Find where the given text appears and provide that cell's center as [x, y] coordinate. 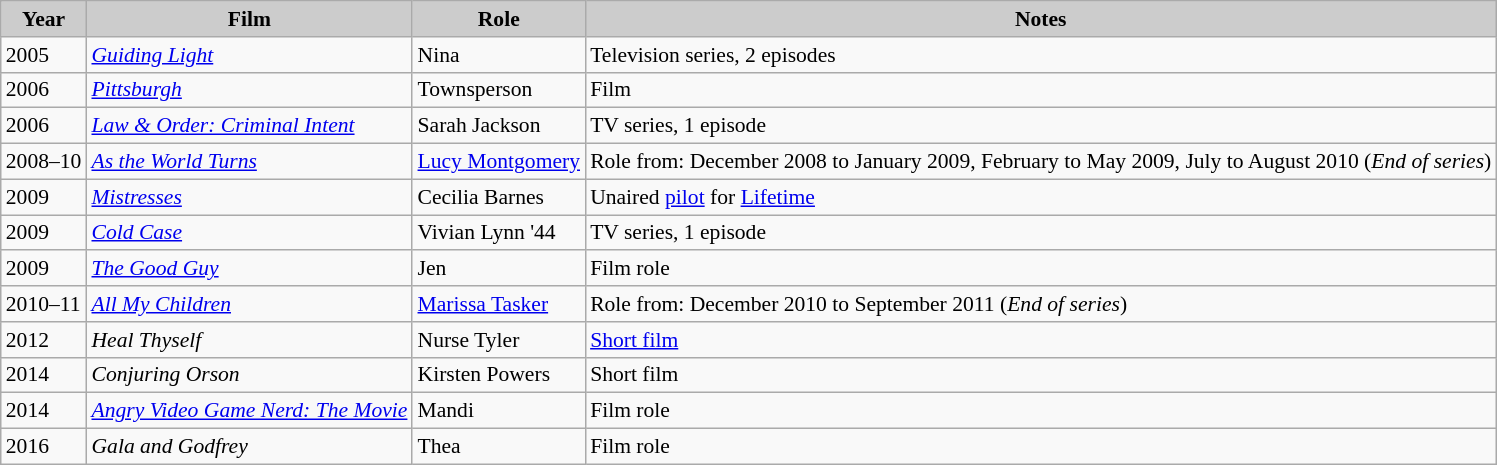
As the World Turns [249, 162]
2012 [44, 340]
Year [44, 19]
Sarah Jackson [498, 126]
Angry Video Game Nerd: The Movie [249, 411]
2005 [44, 55]
Law & Order: Criminal Intent [249, 126]
Role from: December 2008 to January 2009, February to May 2009, July to August 2010 (End of series) [1040, 162]
Mandi [498, 411]
Mistresses [249, 197]
Pittsburgh [249, 90]
Unaired pilot for Lifetime [1040, 197]
2008–10 [44, 162]
Jen [498, 269]
Role from: December 2010 to September 2011 (End of series) [1040, 304]
Television series, 2 episodes [1040, 55]
Townsperson [498, 90]
Vivian Lynn '44 [498, 233]
Kirsten Powers [498, 375]
Guiding Light [249, 55]
2016 [44, 447]
Cold Case [249, 233]
Lucy Montgomery [498, 162]
Cecilia Barnes [498, 197]
Conjuring Orson [249, 375]
Notes [1040, 19]
Gala and Godfrey [249, 447]
Heal Thyself [249, 340]
Thea [498, 447]
Role [498, 19]
Nurse Tyler [498, 340]
2010–11 [44, 304]
Nina [498, 55]
Marissa Tasker [498, 304]
All My Children [249, 304]
The Good Guy [249, 269]
